Detect which cell encompasses the target text, then output its (X, Y) center coordinate. 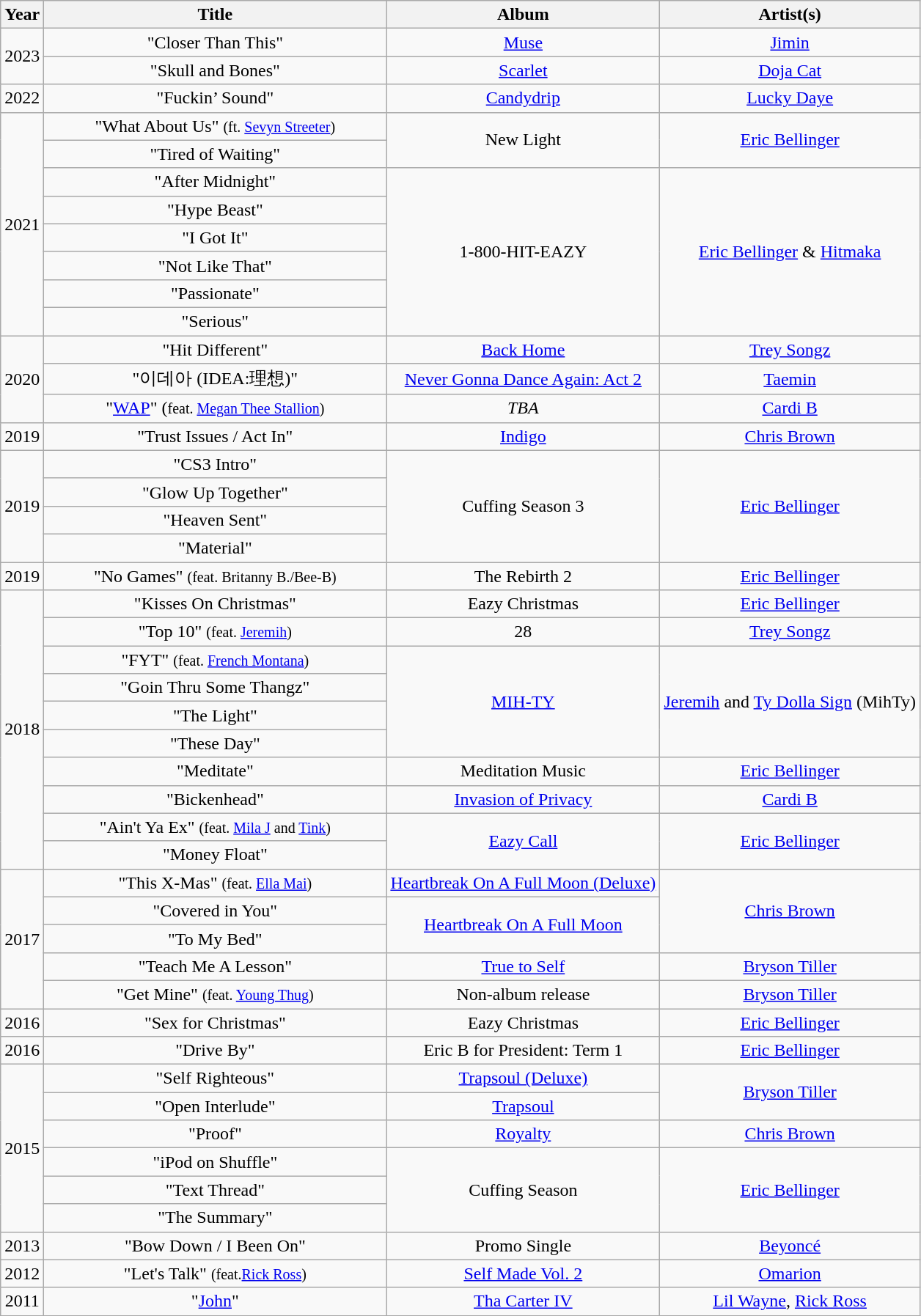
2020 (22, 380)
"After Midnight" (216, 182)
Beyoncé (790, 1246)
"Bow Down / I Been On" (216, 1246)
2022 (22, 98)
Year (22, 15)
"Fuckin’ Sound" (216, 98)
Invasion of Privacy (524, 799)
Meditation Music (524, 771)
"FYT" (feat. French Montana) (216, 660)
"Heaven Sent" (216, 520)
"Hype Beast" (216, 210)
Heartbreak On A Full Moon (524, 924)
Trapsoul (524, 1106)
"Money Float" (216, 855)
"John" (216, 1301)
2021 (22, 224)
"Covered in You" (216, 911)
Self Made Vol. 2 (524, 1273)
Eric B for President: Term 1 (524, 1051)
"Sex for Christmas" (216, 1023)
"Not Like That" (216, 265)
"WAP" (feat. Megan Thee Stallion) (216, 408)
"I Got It" (216, 238)
"Top 10" (feat. Jeremih) (216, 632)
Eazy Call (524, 841)
Back Home (524, 350)
"Proof" (216, 1134)
True to Self (524, 966)
"This X-Mas" (feat. Ella Mai) (216, 883)
"CS3 Intro" (216, 464)
Non-album release (524, 994)
Indigo (524, 436)
Candydrip (524, 98)
Album (524, 15)
MIH-TY (524, 702)
"Tired of Waiting" (216, 154)
"Closer Than This" (216, 43)
2018 (22, 730)
"이데아 (IDEA:理想)" (216, 380)
The Rebirth 2 (524, 576)
"Bickenhead" (216, 799)
Title (216, 15)
"Meditate" (216, 771)
Lucky Daye (790, 98)
Cuffing Season (524, 1190)
Jeremih and Ty Dolla Sign (MihTy) (790, 702)
"Hit Different" (216, 350)
Taemin (790, 380)
"What About Us" (ft. Sevyn Streeter) (216, 126)
"Material" (216, 548)
Trapsoul (Deluxe) (524, 1078)
"Skull and Bones" (216, 70)
"Self Righteous" (216, 1078)
2015 (22, 1148)
"iPod on Shuffle" (216, 1162)
"Open Interlude" (216, 1106)
"Goin Thru Some Thangz" (216, 688)
Cuffing Season 3 (524, 506)
"These Day" (216, 743)
"Serious" (216, 321)
2023 (22, 56)
1-800-HIT-EAZY (524, 251)
Royalty (524, 1134)
"Glow Up Together" (216, 492)
Scarlet (524, 70)
28 (524, 632)
TBA (524, 408)
Doja Cat (790, 70)
"Kisses On Christmas" (216, 604)
2012 (22, 1273)
"Text Thread" (216, 1190)
2013 (22, 1246)
"Teach Me A Lesson" (216, 966)
"Trust Issues / Act In" (216, 436)
"No Games" (feat. Britanny B./Bee-B) (216, 576)
Eric Bellinger & Hitmaka (790, 251)
Promo Single (524, 1246)
"Ain't Ya Ex" (feat. Mila J and Tink) (216, 827)
New Light (524, 140)
2017 (22, 938)
"Drive By" (216, 1051)
"The Light" (216, 716)
"Get Mine" (feat. Young Thug) (216, 994)
Muse (524, 43)
"Passionate" (216, 293)
"The Summary" (216, 1218)
Lil Wayne, Rick Ross (790, 1301)
Tha Carter IV (524, 1301)
"Let's Talk" (feat.Rick Ross) (216, 1273)
Jimin (790, 43)
Heartbreak On A Full Moon (Deluxe) (524, 883)
Artist(s) (790, 15)
"To My Bed" (216, 938)
Never Gonna Dance Again: Act 2 (524, 380)
Omarion (790, 1273)
2011 (22, 1301)
